Return the (x, y) coordinate for the center point of the cell that contains the specified text.  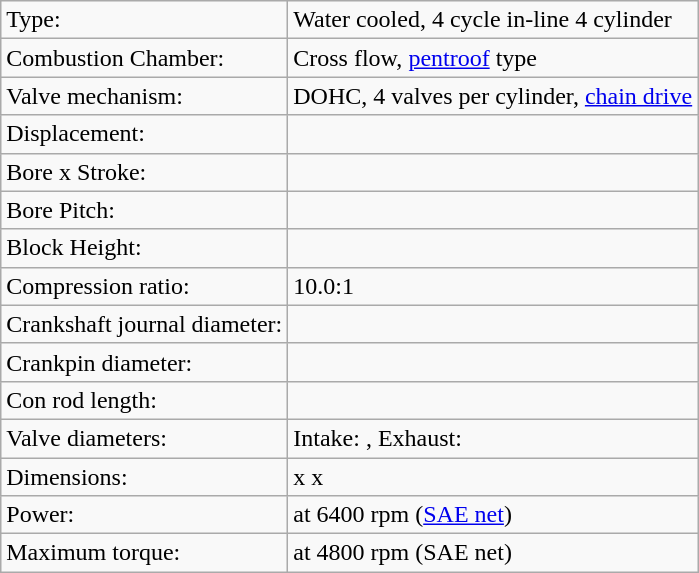
at 6400 rpm (SAE net) (493, 515)
Valve diameters: (144, 438)
Maximum torque: (144, 553)
Bore Pitch: (144, 210)
Crankpin diameter: (144, 362)
10.0:1 (493, 286)
Valve mechanism: (144, 96)
Crankshaft journal diameter: (144, 324)
Combustion Chamber: (144, 58)
Bore x Stroke: (144, 172)
x x (493, 477)
Con rod length: (144, 400)
DOHC, 4 valves per cylinder, chain drive (493, 96)
at 4800 rpm (SAE net) (493, 553)
Dimensions: (144, 477)
Block Height: (144, 248)
Intake: , Exhaust: (493, 438)
Compression ratio: (144, 286)
Water cooled, 4 cycle in-line 4 cylinder (493, 20)
Type: (144, 20)
Power: (144, 515)
Displacement: (144, 134)
Cross flow, pentroof type (493, 58)
